For the text-containing cell, return its midpoint in [x, y] coordinate format. 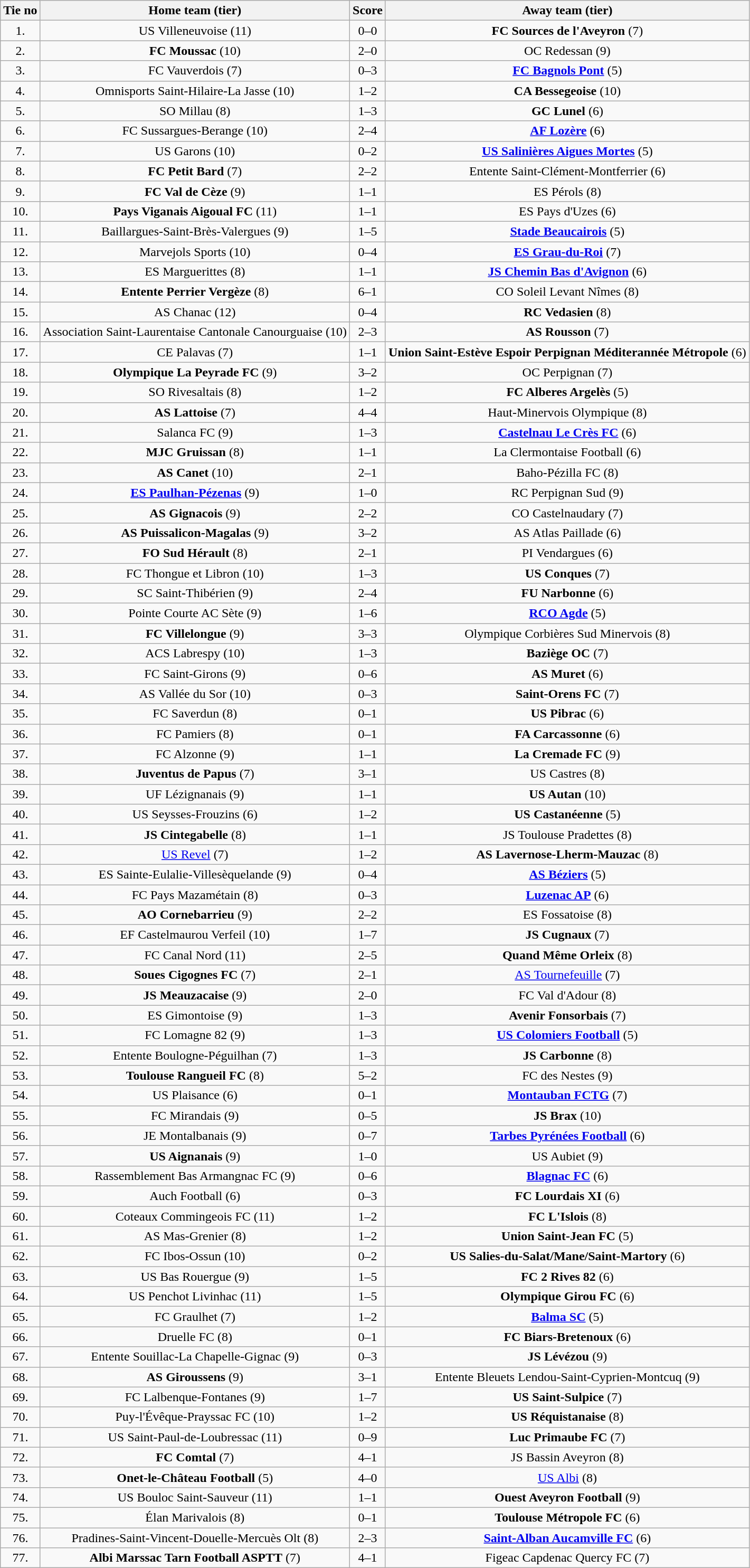
33. [20, 674]
Stade Beaucairois (5) [567, 231]
FC Val de Cèze (9) [195, 191]
RC Vedasien (8) [567, 312]
35. [20, 714]
61. [20, 1236]
59. [20, 1196]
10. [20, 211]
FC Alberes Argelès (5) [567, 392]
Luc Primaube FC (7) [567, 1437]
FC Saint-Girons (9) [195, 674]
FC Alzonne (9) [195, 754]
FC Val d'Adour (8) [567, 995]
OC Redessan (9) [567, 51]
Entente Saint-Clément-Montferrier (6) [567, 171]
FC Bagnols Pont (5) [567, 71]
54. [20, 1095]
6. [20, 131]
Home team (tier) [195, 11]
46. [20, 935]
AS Puissalicon-Magalas (9) [195, 533]
55. [20, 1116]
47. [20, 955]
68. [20, 1377]
75. [20, 1517]
Baillargues-Saint-Brès-Valergues (9) [195, 231]
Luzenac AP (6) [567, 895]
24. [20, 493]
JS Brax (10) [567, 1116]
63. [20, 1277]
SO Rivesaltais (8) [195, 392]
PI Vendargues (6) [567, 553]
CA Bessegeoise (10) [567, 91]
3–3 [368, 634]
FC Saverdun (8) [195, 714]
US Revel (7) [195, 854]
Salanca FC (9) [195, 432]
OC Perpignan (7) [567, 372]
UF Lézignanais (9) [195, 794]
Marvejols Sports (10) [195, 252]
Montauban FCTG (7) [567, 1095]
25. [20, 513]
0–5 [368, 1116]
0–7 [368, 1136]
FC Comtal (7) [195, 1457]
Auch Football (6) [195, 1196]
FC Canal Nord (11) [195, 955]
JS Bassin Aveyron (8) [567, 1457]
44. [20, 895]
Entente Boulogne-Péguilhan (7) [195, 1055]
45. [20, 915]
AS Vallée du Sor (10) [195, 694]
JS Cugnaux (7) [567, 935]
6–1 [368, 292]
21. [20, 432]
JS Chemin Bas d'Avignon (6) [567, 272]
71. [20, 1437]
FC Sources de l'Aveyron (7) [567, 31]
RC Perpignan Sud (9) [567, 493]
AS Giroussens (9) [195, 1377]
3. [20, 71]
Puy-l'Évêque-Prayssac FC (10) [195, 1417]
Entente Bleuets Lendou-Saint-Cyprien-Montcuq (9) [567, 1377]
Away team (tier) [567, 11]
Union Saint-Jean FC (5) [567, 1236]
Castelnau Le Crès FC (6) [567, 432]
JS Carbonne (8) [567, 1055]
49. [20, 995]
La Clermontaise Football (6) [567, 452]
Coteaux Commingeois FC (11) [195, 1216]
ES Grau-du-Roi (7) [567, 252]
23. [20, 473]
Association Saint-Laurentaise Cantonale Canourguaise (10) [195, 332]
FU Narbonne (6) [567, 593]
52. [20, 1055]
Balma SC (5) [567, 1317]
56. [20, 1136]
US Aignanais (9) [195, 1156]
Pointe Courte AC Sète (9) [195, 613]
Onet-le-Château Football (5) [195, 1477]
Toulouse Rangueil FC (8) [195, 1075]
US Plaisance (6) [195, 1095]
62. [20, 1257]
12. [20, 252]
4–4 [368, 412]
ES Paulhan-Pézenas (9) [195, 493]
Pradines-Saint-Vincent-Douelle-Mercuès Olt (8) [195, 1538]
2–5 [368, 955]
5–2 [368, 1075]
51. [20, 1035]
US Autan (10) [567, 794]
5. [20, 111]
30. [20, 613]
FC Graulhet (7) [195, 1317]
ES Gimontoise (9) [195, 1015]
15. [20, 312]
Toulouse Métropole FC (6) [567, 1517]
48. [20, 975]
8. [20, 171]
2. [20, 51]
US Réquistanaise (8) [567, 1417]
FC 2 Rives 82 (6) [567, 1277]
27. [20, 553]
38. [20, 774]
Union Saint-Estève Espoir Perpignan Méditerannée Métropole (6) [567, 352]
US Castanéenne (5) [567, 814]
ES Pérols (8) [567, 191]
JS Cintegabelle (8) [195, 834]
41. [20, 834]
FC des Nestes (9) [567, 1075]
AS Mas-Grenier (8) [195, 1236]
Albi Marssac Tarn Football ASPTT (7) [195, 1558]
US Bas Rouergue (9) [195, 1277]
40. [20, 814]
Soues Cigognes FC (7) [195, 975]
Tarbes Pyrénées Football (6) [567, 1136]
28. [20, 573]
77. [20, 1558]
53. [20, 1075]
0–9 [368, 1437]
4. [20, 91]
AO Cornebarrieu (9) [195, 915]
Figeac Capdenac Quercy FC (7) [567, 1558]
Olympique Corbières Sud Minervois (8) [567, 634]
AS Canet (10) [195, 473]
Tie no [20, 11]
66. [20, 1337]
34. [20, 694]
57. [20, 1156]
JS Meauzacaise (9) [195, 995]
Entente Souillac-La Chapelle-Gignac (9) [195, 1357]
AS Lattoise (7) [195, 412]
9. [20, 191]
ES Fossatoise (8) [567, 915]
US Seysses-Frouzins (6) [195, 814]
69. [20, 1397]
US Penchot Livinhac (11) [195, 1297]
67. [20, 1357]
US Castres (8) [567, 774]
US Villeneuvoise (11) [195, 31]
7. [20, 151]
74. [20, 1497]
13. [20, 272]
ACS Labrespy (10) [195, 654]
Avenir Fonsorbais (7) [567, 1015]
FO Sud Hérault (8) [195, 553]
ES Sainte-Eulalie-Villesèquelande (9) [195, 874]
Entente Perrier Vergèze (8) [195, 292]
Blagnac FC (6) [567, 1176]
1. [20, 31]
Élan Marivalois (8) [195, 1517]
Saint-Alban Aucamville FC (6) [567, 1538]
CE Palavas (7) [195, 352]
FC Sussargues-Berange (10) [195, 131]
RCO Agde (5) [567, 613]
42. [20, 854]
AS Muret (6) [567, 674]
76. [20, 1538]
AS Lavernose-Lherm-Mauzac (8) [567, 854]
La Cremade FC (9) [567, 754]
AS Rousson (7) [567, 332]
FC Vauverdois (7) [195, 71]
65. [20, 1317]
MJC Gruissan (8) [195, 452]
Olympique Girou FC (6) [567, 1297]
US Conques (7) [567, 573]
FC Pamiers (8) [195, 734]
US Bouloc Saint-Sauveur (11) [195, 1497]
CO Soleil Levant Nîmes (8) [567, 292]
FC L'Islois (8) [567, 1216]
72. [20, 1457]
Score [368, 11]
ES Marguerittes (8) [195, 272]
US Albi (8) [567, 1477]
1–6 [368, 613]
Quand Même Orleix (8) [567, 955]
Olympique La Peyrade FC (9) [195, 372]
Pays Viganais Aigoual FC (11) [195, 211]
58. [20, 1176]
64. [20, 1297]
Haut-Minervois Olympique (8) [567, 412]
43. [20, 874]
FC Pays Mazamétain (8) [195, 895]
16. [20, 332]
FC Lourdais XI (6) [567, 1196]
FC Lomagne 82 (9) [195, 1035]
73. [20, 1477]
37. [20, 754]
EF Castelmaurou Verfeil (10) [195, 935]
22. [20, 452]
AS Tournefeuille (7) [567, 975]
FC Villelongue (9) [195, 634]
JS Lévézou (9) [567, 1357]
FC Moussac (10) [195, 51]
AS Chanac (12) [195, 312]
AS Gignacois (9) [195, 513]
32. [20, 654]
Baho-Pézilla FC (8) [567, 473]
AS Béziers (5) [567, 874]
0–0 [368, 31]
AS Atlas Paillade (6) [567, 533]
FC Ibos-Ossun (10) [195, 1257]
Baziège OC (7) [567, 654]
SC Saint-Thibérien (9) [195, 593]
Juventus de Papus (7) [195, 774]
70. [20, 1417]
US Garons (10) [195, 151]
FC Lalbenque-Fontanes (9) [195, 1397]
US Saint-Sulpice (7) [567, 1397]
FC Petit Bard (7) [195, 171]
26. [20, 533]
29. [20, 593]
Saint-Orens FC (7) [567, 694]
60. [20, 1216]
50. [20, 1015]
US Pibrac (6) [567, 714]
JE Montalbanais (9) [195, 1136]
US Aubiet (9) [567, 1156]
US Salinières Aigues Mortes (5) [567, 151]
FC Thongue et Libron (10) [195, 573]
36. [20, 734]
39. [20, 794]
17. [20, 352]
SO Millau (8) [195, 111]
Omnisports Saint-Hilaire-La Jasse (10) [195, 91]
14. [20, 292]
ES Pays d'Uzes (6) [567, 211]
JS Toulouse Pradettes (8) [567, 834]
CO Castelnaudary (7) [567, 513]
FA Carcassonne (6) [567, 734]
20. [20, 412]
4–0 [368, 1477]
AF Lozère (6) [567, 131]
31. [20, 634]
GC Lunel (6) [567, 111]
FC Biars-Bretenoux (6) [567, 1337]
US Salies-du-Salat/Mane/Saint-Martory (6) [567, 1257]
Druelle FC (8) [195, 1337]
Ouest Aveyron Football (9) [567, 1497]
US Saint-Paul-de-Loubressac (11) [195, 1437]
Rassemblement Bas Armangnac FC (9) [195, 1176]
US Colomiers Football (5) [567, 1035]
19. [20, 392]
FC Mirandais (9) [195, 1116]
11. [20, 231]
18. [20, 372]
